Locate the cell with the specified text and output its [X, Y] center coordinate. 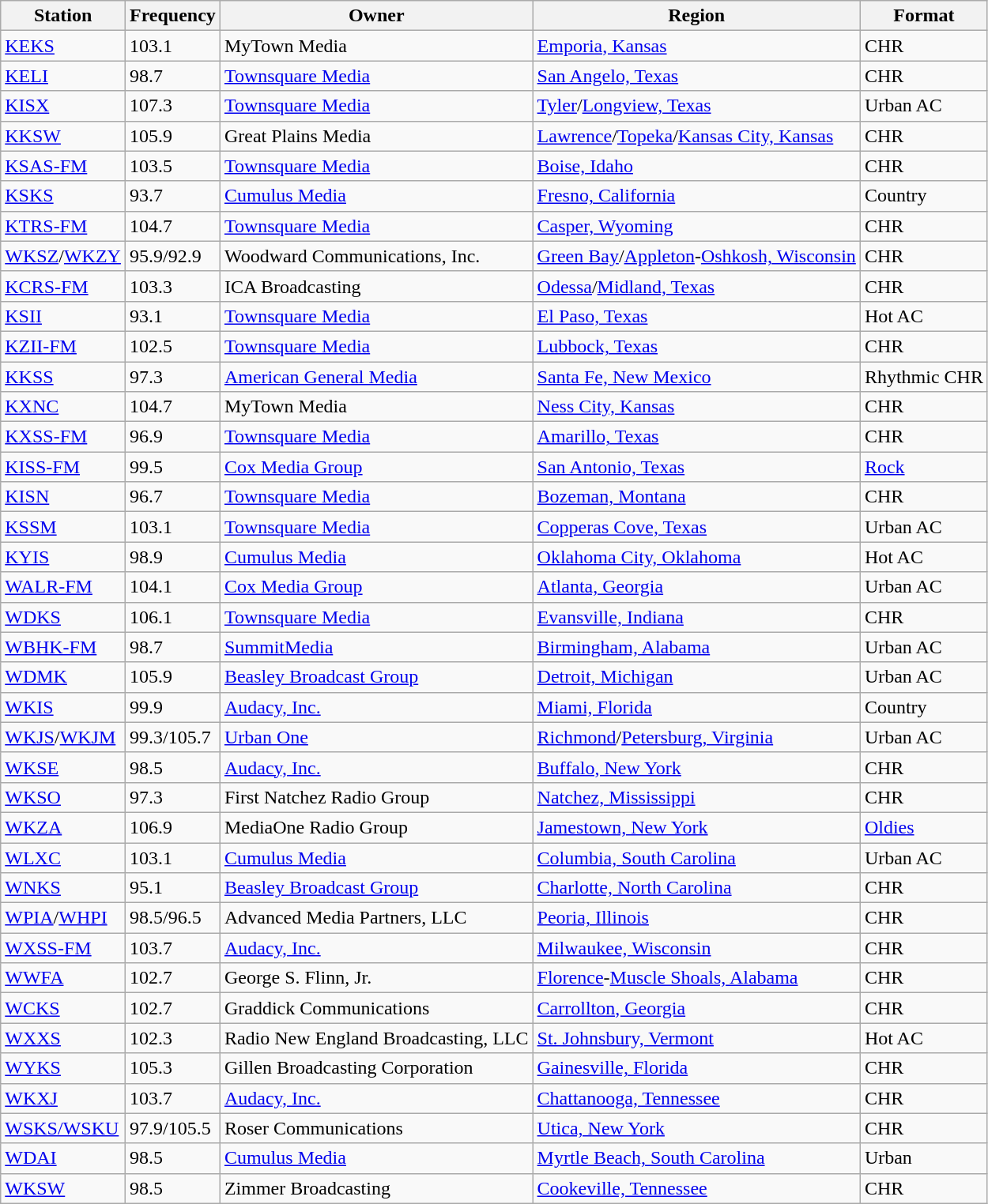
Gainesville, Florida [696, 1068]
KSII [63, 316]
WKXJ [63, 1098]
WWFA [63, 978]
Amarillo, Texas [696, 437]
WSKS/WSKU [63, 1128]
Casper, Wyoming [696, 226]
WCKS [63, 1008]
WLXC [63, 857]
Advanced Media Partners, LLC [376, 918]
Emporia, Kansas [696, 46]
96.9 [172, 437]
Peoria, Illinois [696, 918]
Detroit, Michigan [696, 677]
KXNC [63, 407]
98.5/96.5 [172, 918]
93.1 [172, 316]
WPIA/WHPI [63, 918]
Santa Fe, New Mexico [696, 377]
KISS-FM [63, 467]
99.5 [172, 467]
KELI [63, 76]
99.3/105.7 [172, 737]
Birmingham, Alabama [696, 647]
Frequency [172, 16]
WDAI [63, 1158]
99.9 [172, 707]
Evansville, Indiana [696, 617]
WDKS [63, 617]
Tyler/Longview, Texas [696, 106]
Richmond/Petersburg, Virginia [696, 737]
Gillen Broadcasting Corporation [376, 1068]
WKSZ/WKZY [63, 256]
WKJS/WKJM [63, 737]
104.1 [172, 587]
Charlotte, North Carolina [696, 888]
Bozeman, Montana [696, 497]
WBHK-FM [63, 647]
98.9 [172, 557]
102.3 [172, 1038]
George S. Flinn, Jr. [376, 978]
Station [63, 16]
KXSS-FM [63, 437]
WKZA [63, 827]
KISN [63, 497]
WKSE [63, 767]
Oldies [923, 827]
First Natchez Radio Group [376, 797]
Urban [923, 1158]
Roser Communications [376, 1128]
San Angelo, Texas [696, 76]
Carrollton, Georgia [696, 1008]
Zimmer Broadcasting [376, 1188]
Green Bay/Appleton-Oshkosh, Wisconsin [696, 256]
KSSM [63, 527]
KEKS [63, 46]
Jamestown, New York [696, 827]
KYIS [63, 557]
Owner [376, 16]
KZII-FM [63, 346]
ICA Broadcasting [376, 286]
Atlanta, Georgia [696, 587]
WXSS-FM [63, 948]
Chattanooga, Tennessee [696, 1098]
KSKS [63, 196]
105.3 [172, 1068]
WXXS [63, 1038]
102.5 [172, 346]
KISX [63, 106]
Great Plains Media [376, 136]
95.9/92.9 [172, 256]
Cookeville, Tennessee [696, 1188]
Odessa/Midland, Texas [696, 286]
Radio New England Broadcasting, LLC [376, 1038]
Buffalo, New York [696, 767]
SummitMedia [376, 647]
MediaOne Radio Group [376, 827]
El Paso, Texas [696, 316]
Rhythmic CHR [923, 377]
Utica, New York [696, 1128]
Columbia, South Carolina [696, 857]
93.7 [172, 196]
Lubbock, Texas [696, 346]
KSAS-FM [63, 166]
95.1 [172, 888]
WDMK [63, 677]
107.3 [172, 106]
St. Johnsbury, Vermont [696, 1038]
Florence-Muscle Shoals, Alabama [696, 978]
WKSW [63, 1188]
WNKS [63, 888]
KKSS [63, 377]
Lawrence/Topeka/Kansas City, Kansas [696, 136]
Myrtle Beach, South Carolina [696, 1158]
Oklahoma City, Oklahoma [696, 557]
Woodward Communications, Inc. [376, 256]
103.3 [172, 286]
Graddick Communications [376, 1008]
WALR-FM [63, 587]
106.9 [172, 827]
Fresno, California [696, 196]
Natchez, Mississippi [696, 797]
San Antonio, Texas [696, 467]
Format [923, 16]
KTRS-FM [63, 226]
Region [696, 16]
96.7 [172, 497]
Rock [923, 467]
Copperas Cove, Texas [696, 527]
American General Media [376, 377]
WKIS [63, 707]
Urban One [376, 737]
97.9/105.5 [172, 1128]
KCRS-FM [63, 286]
106.1 [172, 617]
WYKS [63, 1068]
KKSW [63, 136]
WKSO [63, 797]
Milwaukee, Wisconsin [696, 948]
Boise, Idaho [696, 166]
103.5 [172, 166]
Miami, Florida [696, 707]
Ness City, Kansas [696, 407]
